Scan for the cell matching the given text and deliver its [x, y] coordinate at center. 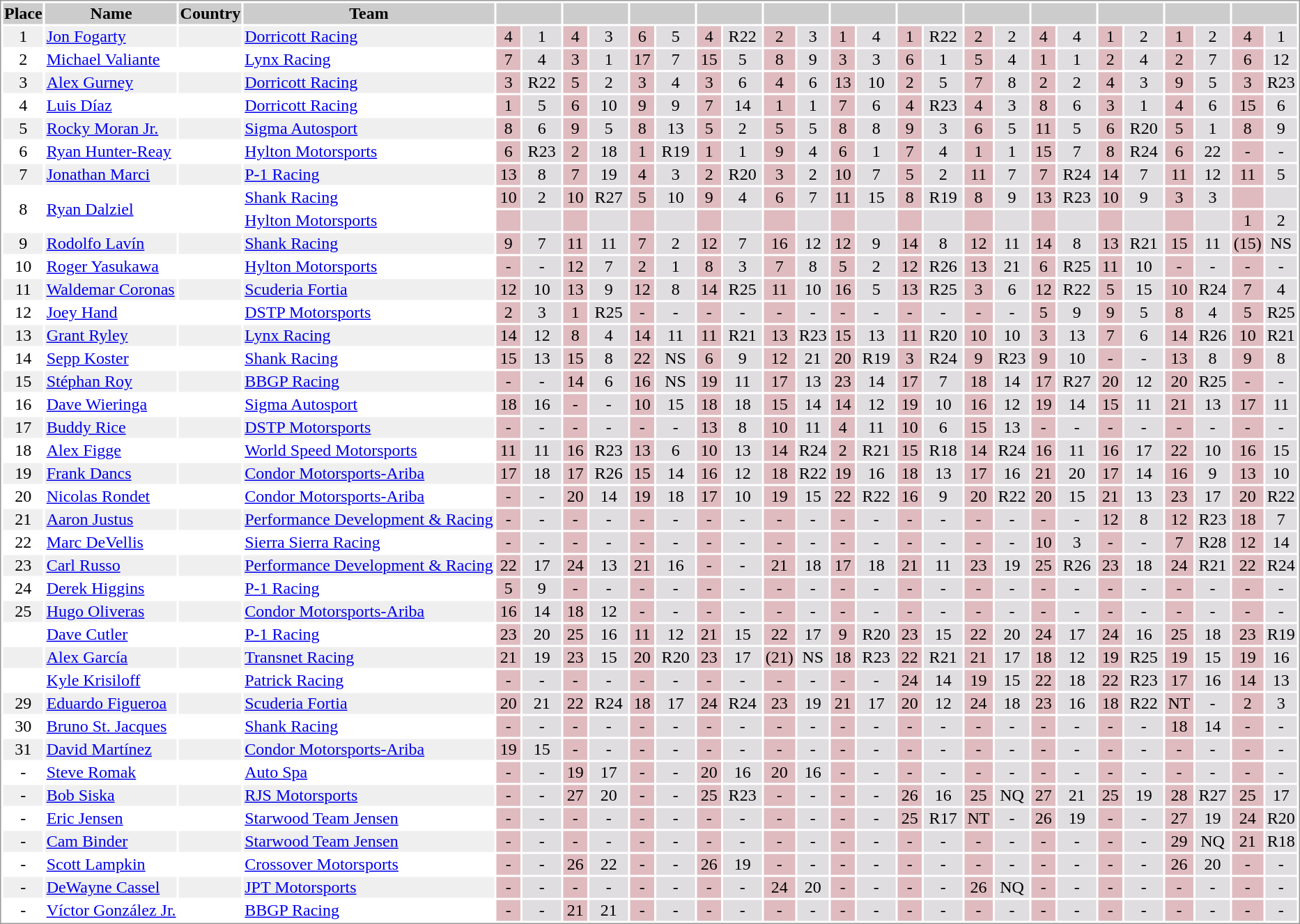
Aaron Justus [111, 519]
RJS Motorsports [369, 795]
Buddy Rice [111, 427]
R28 [1213, 543]
Grant Ryley [111, 335]
World Speed Motorsports [369, 451]
Alex García [111, 657]
30 [23, 727]
Auto Spa [369, 773]
Eduardo Figueroa [111, 703]
Patrick Racing [369, 681]
Víctor González Jr. [111, 911]
Team [369, 13]
Michael Valiante [111, 59]
28 [1179, 795]
Ryan Dalziel [111, 209]
Sierra Sierra Racing [369, 543]
Kyle Krisiloff [111, 681]
Transnet Racing [369, 657]
Waldemar Coronas [111, 289]
Jon Fogarty [111, 37]
Steve Romak [111, 773]
31 [23, 749]
Crossover Motorsports [369, 865]
Frank Dancs [111, 473]
Roger Yasukawa [111, 267]
Alex Figge [111, 451]
Nicolas Rondet [111, 497]
Stéphan Roy [111, 381]
Place [23, 13]
R17 [943, 819]
Bruno St. Jacques [111, 727]
David Martínez [111, 749]
Cam Binder [111, 841]
Bob Siska [111, 795]
Country [210, 13]
Rodolfo Lavín [111, 243]
Hugo Oliveras [111, 611]
DeWayne Cassel [111, 887]
Dave Cutler [111, 635]
Rocky Moran Jr. [111, 129]
Sepp Koster [111, 359]
Ryan Hunter-Reay [111, 151]
Eric Jensen [111, 819]
Luis Díaz [111, 105]
Marc DeVellis [111, 543]
(21) [779, 657]
JPT Motorsports [369, 887]
Name [111, 13]
Joey Hand [111, 313]
Carl Russo [111, 565]
Dave Wieringa [111, 405]
Jonathan Marci [111, 175]
(15) [1247, 243]
Scott Lampkin [111, 865]
Derek Higgins [111, 589]
Alex Gurney [111, 83]
